Scan for the cell matching the given text and deliver its [X, Y] coordinate at center. 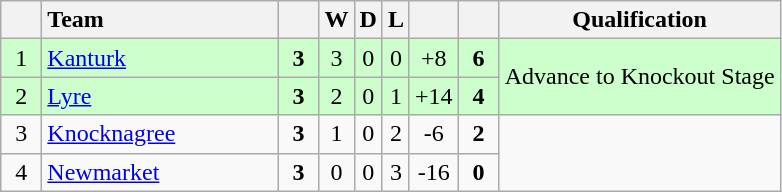
+8 [434, 58]
-16 [434, 172]
Qualification [640, 20]
6 [478, 58]
Newmarket [160, 172]
+14 [434, 96]
D [368, 20]
Kanturk [160, 58]
Team [160, 20]
W [336, 20]
Advance to Knockout Stage [640, 77]
-6 [434, 134]
Lyre [160, 96]
Knocknagree [160, 134]
L [396, 20]
